Return [x, y] of the center of cell containing provided text 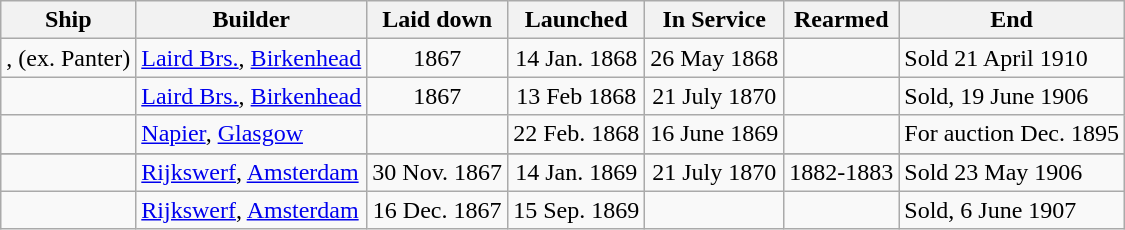
Sold 21 April 1910 [1012, 58]
14 Jan. 1868 [576, 58]
Sold 23 May 1906 [1012, 172]
1882-1883 [842, 172]
Sold, 6 June 1907 [1012, 210]
16 June 1869 [714, 134]
Ship [68, 20]
13 Feb 1868 [576, 96]
Sold, 19 June 1906 [1012, 96]
30 Nov. 1867 [438, 172]
Laid down [438, 20]
26 May 1868 [714, 58]
15 Sep. 1869 [576, 210]
In Service [714, 20]
Builder [252, 20]
, (ex. Panter) [68, 58]
14 Jan. 1869 [576, 172]
For auction Dec. 1895 [1012, 134]
Napier, Glasgow [252, 134]
16 Dec. 1867 [438, 210]
Launched [576, 20]
Rearmed [842, 20]
End [1012, 20]
22 Feb. 1868 [576, 134]
